Search for the cell housing the specified text and yield its [x, y] center coordinate. 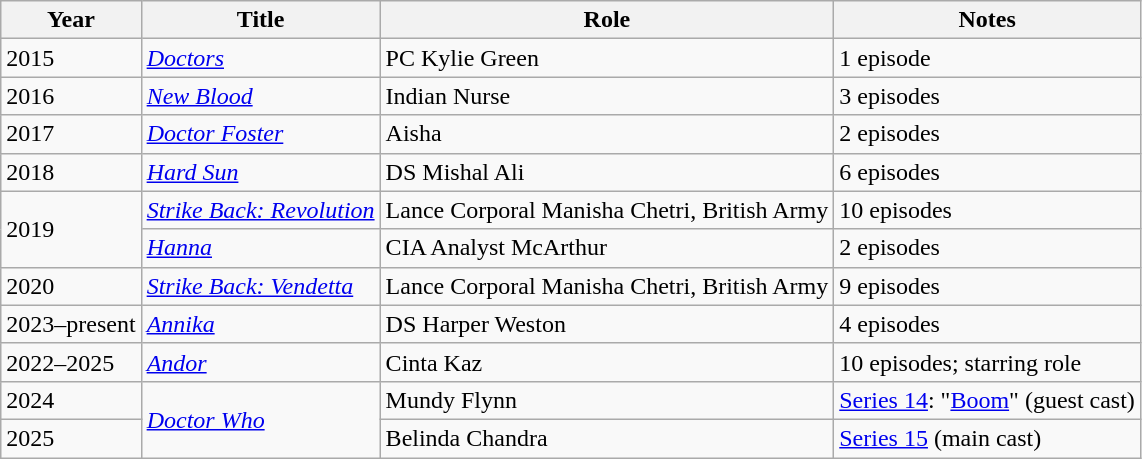
Mundy Flynn [607, 400]
2015 [71, 58]
Doctors [260, 58]
Series 15 (main cast) [988, 438]
2024 [71, 400]
Aisha [607, 134]
Year [71, 20]
Doctor Foster [260, 134]
10 episodes; starring role [988, 362]
Doctor Who [260, 419]
1 episode [988, 58]
Series 14: "Boom" (guest cast) [988, 400]
2016 [71, 96]
Annika [260, 324]
Hanna [260, 248]
2022–2025 [71, 362]
Indian Nurse [607, 96]
2019 [71, 229]
Andor [260, 362]
3 episodes [988, 96]
Strike Back: Revolution [260, 210]
Notes [988, 20]
2017 [71, 134]
CIA Analyst McArthur [607, 248]
6 episodes [988, 172]
9 episodes [988, 286]
New Blood [260, 96]
DS Harper Weston [607, 324]
4 episodes [988, 324]
Belinda Chandra [607, 438]
Title [260, 20]
Hard Sun [260, 172]
PC Kylie Green [607, 58]
2018 [71, 172]
DS Mishal Ali [607, 172]
2023–present [71, 324]
Role [607, 20]
2025 [71, 438]
Strike Back: Vendetta [260, 286]
Cinta Kaz [607, 362]
2020 [71, 286]
10 episodes [988, 210]
